Determine the [X, Y] coordinate at the center of the cell enclosing the given text.  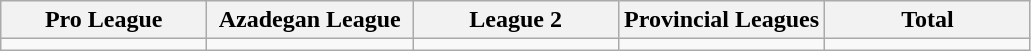
Total [928, 20]
Provincial Leagues [722, 20]
League 2 [516, 20]
Azadegan League [310, 20]
Pro League [104, 20]
